Determine the (x, y) coordinate at the center of the cell enclosing the given text.  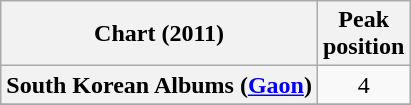
South Korean Albums (Gaon) (160, 85)
4 (363, 85)
Chart (2011) (160, 34)
Peakposition (363, 34)
